Output the [x, y] coordinate of the center of the cell containing the given text.  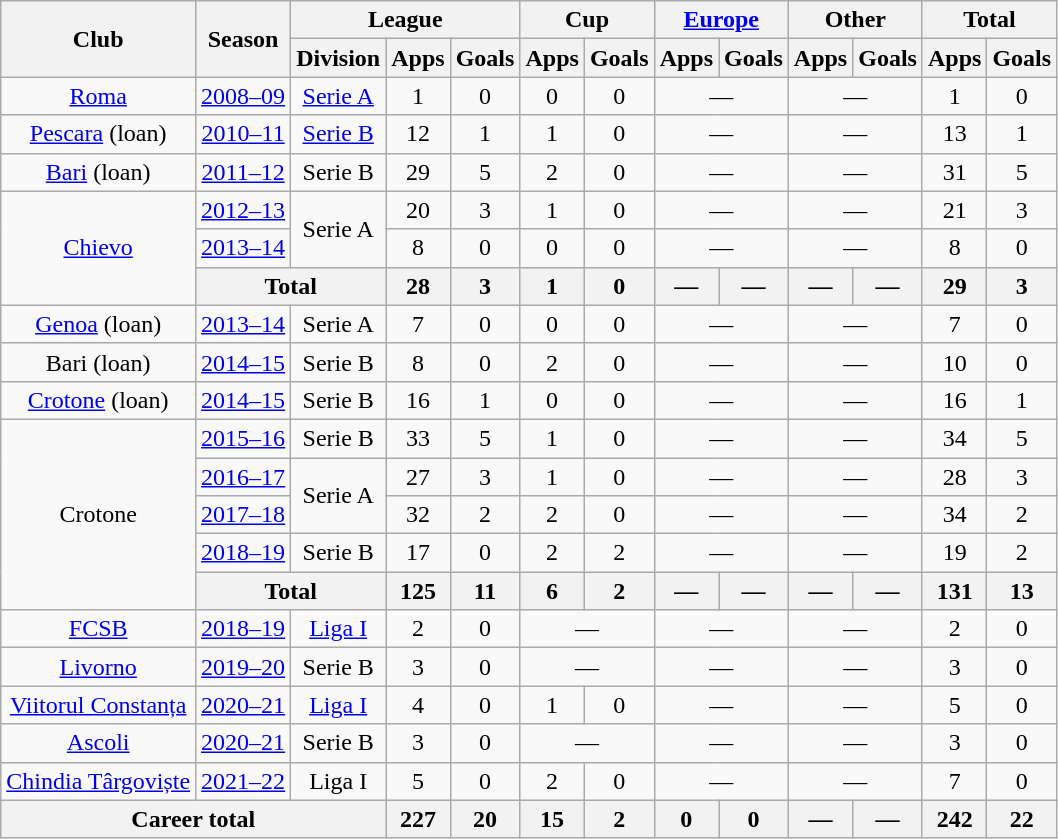
Other [855, 20]
19 [954, 553]
Roma [98, 96]
4 [418, 705]
Division [338, 58]
32 [418, 515]
Season [244, 39]
227 [418, 819]
21 [954, 210]
Crotone (loan) [98, 400]
12 [418, 134]
22 [1022, 819]
2019–20 [244, 667]
6 [552, 591]
31 [954, 172]
Chindia Târgoviște [98, 781]
Cup [587, 20]
2012–13 [244, 210]
2010–11 [244, 134]
2017–18 [244, 515]
Genoa (loan) [98, 324]
27 [418, 477]
2008–09 [244, 96]
Ascoli [98, 743]
Club [98, 39]
2016–17 [244, 477]
Livorno [98, 667]
FCSB [98, 629]
Pescara (loan) [98, 134]
Career total [194, 819]
Crotone [98, 514]
33 [418, 438]
League [406, 20]
242 [954, 819]
11 [485, 591]
2021–22 [244, 781]
Viitorul Constanța [98, 705]
15 [552, 819]
125 [418, 591]
2015–16 [244, 438]
Europe [721, 20]
2011–12 [244, 172]
131 [954, 591]
Chievo [98, 248]
17 [418, 553]
10 [954, 362]
